Detect which cell encompasses the target text, then output its [X, Y] center coordinate. 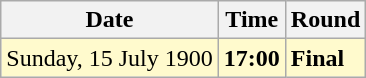
Final [325, 58]
17:00 [252, 58]
Time [252, 20]
Round [325, 20]
Date [110, 20]
Sunday, 15 July 1900 [110, 58]
